Return (x, y) of the center of cell containing provided text 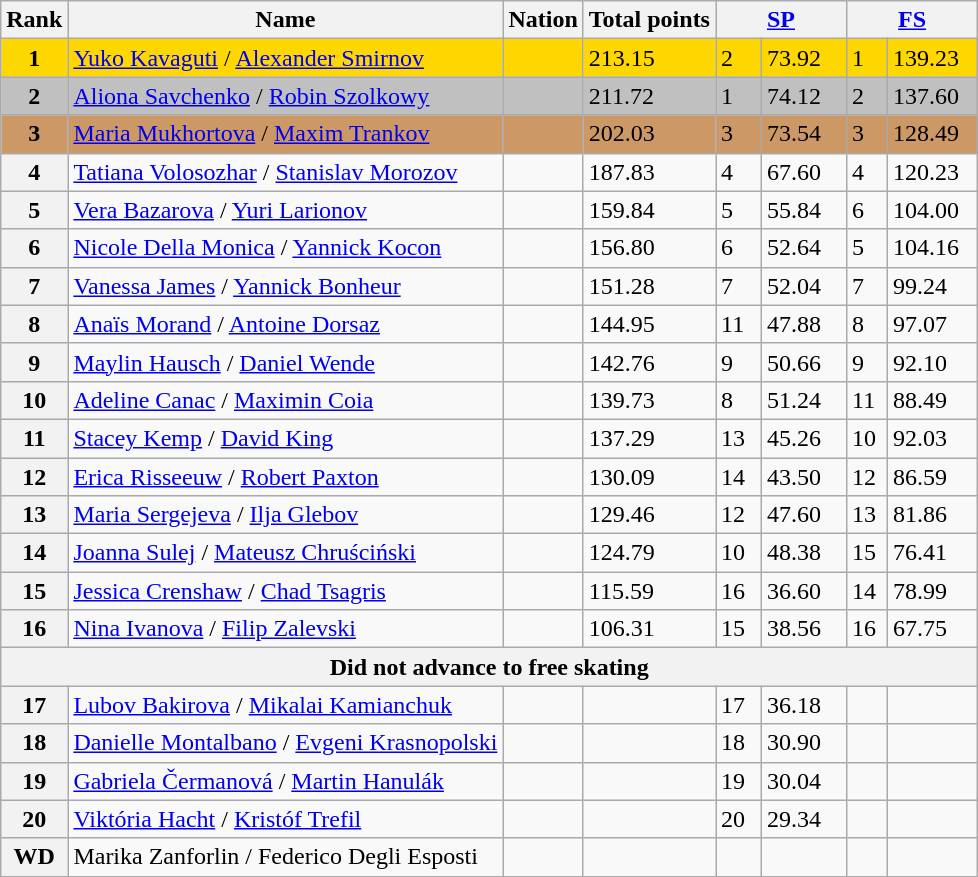
74.12 (804, 96)
Adeline Canac / Maximin Coia (286, 400)
156.80 (649, 248)
92.03 (933, 438)
30.04 (804, 781)
Yuko Kavaguti / Alexander Smirnov (286, 58)
Stacey Kemp / David King (286, 438)
144.95 (649, 324)
Marika Zanforlin / Federico Degli Esposti (286, 857)
52.64 (804, 248)
81.86 (933, 515)
202.03 (649, 134)
Aliona Savchenko / Robin Szolkowy (286, 96)
36.18 (804, 705)
36.60 (804, 591)
SP (782, 20)
73.92 (804, 58)
213.15 (649, 58)
129.46 (649, 515)
139.73 (649, 400)
30.90 (804, 743)
137.29 (649, 438)
76.41 (933, 553)
92.10 (933, 362)
52.04 (804, 286)
51.24 (804, 400)
48.38 (804, 553)
Rank (34, 20)
120.23 (933, 172)
Total points (649, 20)
47.60 (804, 515)
211.72 (649, 96)
Did not advance to free skating (490, 667)
FS (912, 20)
137.60 (933, 96)
73.54 (804, 134)
Nina Ivanova / Filip Zalevski (286, 629)
Nation (543, 20)
Vanessa James / Yannick Bonheur (286, 286)
142.76 (649, 362)
Name (286, 20)
97.07 (933, 324)
Nicole Della Monica / Yannick Kocon (286, 248)
128.49 (933, 134)
45.26 (804, 438)
187.83 (649, 172)
151.28 (649, 286)
104.16 (933, 248)
50.66 (804, 362)
88.49 (933, 400)
Maria Mukhortova / Maxim Trankov (286, 134)
104.00 (933, 210)
99.24 (933, 286)
Tatiana Volosozhar / Stanislav Morozov (286, 172)
38.56 (804, 629)
Lubov Bakirova / Mikalai Kamianchuk (286, 705)
Maria Sergejeva / Ilja Glebov (286, 515)
Maylin Hausch / Daniel Wende (286, 362)
43.50 (804, 477)
29.34 (804, 819)
Viktória Hacht / Kristóf Trefil (286, 819)
67.60 (804, 172)
Danielle Montalbano / Evgeni Krasnopolski (286, 743)
86.59 (933, 477)
Joanna Sulej / Mateusz Chruściński (286, 553)
Gabriela Čermanová / Martin Hanulák (286, 781)
47.88 (804, 324)
Vera Bazarova / Yuri Larionov (286, 210)
Anaïs Morand / Antoine Dorsaz (286, 324)
WD (34, 857)
130.09 (649, 477)
78.99 (933, 591)
115.59 (649, 591)
Erica Risseeuw / Robert Paxton (286, 477)
159.84 (649, 210)
139.23 (933, 58)
106.31 (649, 629)
55.84 (804, 210)
Jessica Crenshaw / Chad Tsagris (286, 591)
67.75 (933, 629)
124.79 (649, 553)
